Extract the (x, y) coordinate from the center of the cell holding the provided text.  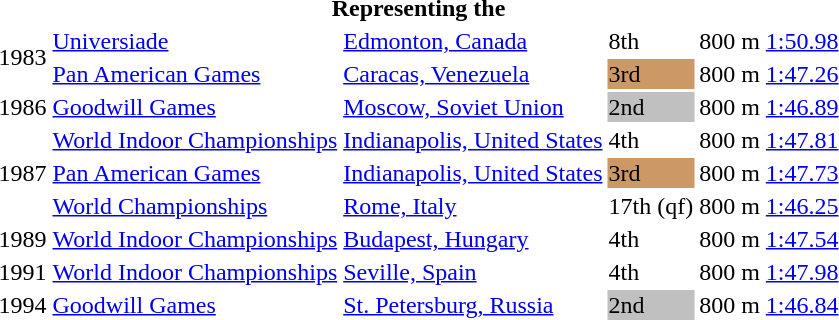
Moscow, Soviet Union (473, 107)
Budapest, Hungary (473, 239)
17th (qf) (651, 206)
World Championships (195, 206)
Rome, Italy (473, 206)
Universiade (195, 41)
Edmonton, Canada (473, 41)
Seville, Spain (473, 272)
Caracas, Venezuela (473, 74)
St. Petersburg, Russia (473, 305)
8th (651, 41)
